Output the [X, Y] coordinate of the center of the cell containing the given text.  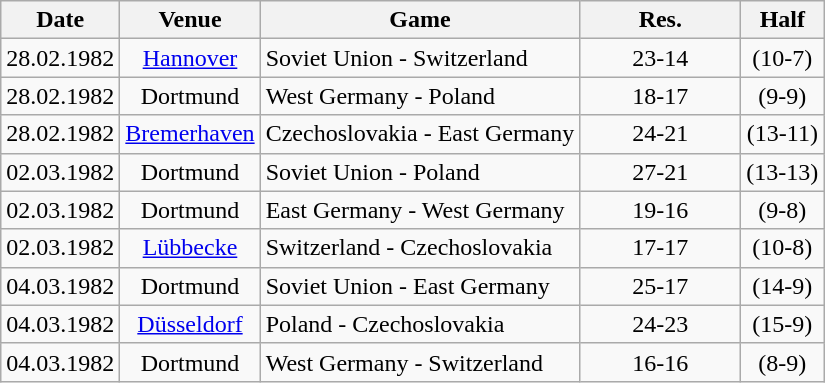
Game [420, 20]
16-16 [660, 362]
23-14 [660, 58]
18-17 [660, 96]
(9-8) [782, 210]
25-17 [660, 286]
Bremerhaven [190, 134]
Poland - Czechoslovakia [420, 324]
Czechoslovakia - East Germany [420, 134]
27-21 [660, 172]
(10-8) [782, 248]
Date [60, 20]
Lübbecke [190, 248]
Hannover [190, 58]
Venue [190, 20]
Soviet Union - East Germany [420, 286]
(8-9) [782, 362]
Soviet Union - Poland [420, 172]
24-21 [660, 134]
19-16 [660, 210]
West Germany - Poland [420, 96]
(9-9) [782, 96]
Switzerland - Czechoslovakia [420, 248]
Düsseldorf [190, 324]
(10-7) [782, 58]
17-17 [660, 248]
Half [782, 20]
Res. [660, 20]
(15-9) [782, 324]
24-23 [660, 324]
Soviet Union - Switzerland [420, 58]
West Germany - Switzerland [420, 362]
(14-9) [782, 286]
(13-13) [782, 172]
(13-11) [782, 134]
East Germany - West Germany [420, 210]
